Locate the cell with the specified text and output its (X, Y) center coordinate. 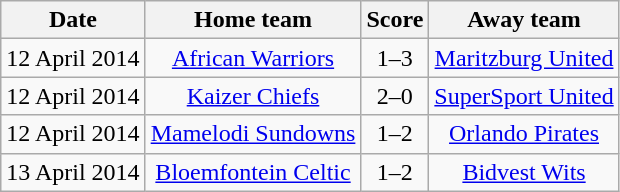
Score (395, 20)
13 April 2014 (73, 172)
Bidvest Wits (524, 172)
1–3 (395, 58)
Orlando Pirates (524, 134)
2–0 (395, 96)
Mamelodi Sundowns (253, 134)
Home team (253, 20)
SuperSport United (524, 96)
African Warriors (253, 58)
Date (73, 20)
Kaizer Chiefs (253, 96)
Bloemfontein Celtic (253, 172)
Away team (524, 20)
Maritzburg United (524, 58)
